Search for the cell housing the specified text and yield its (X, Y) center coordinate. 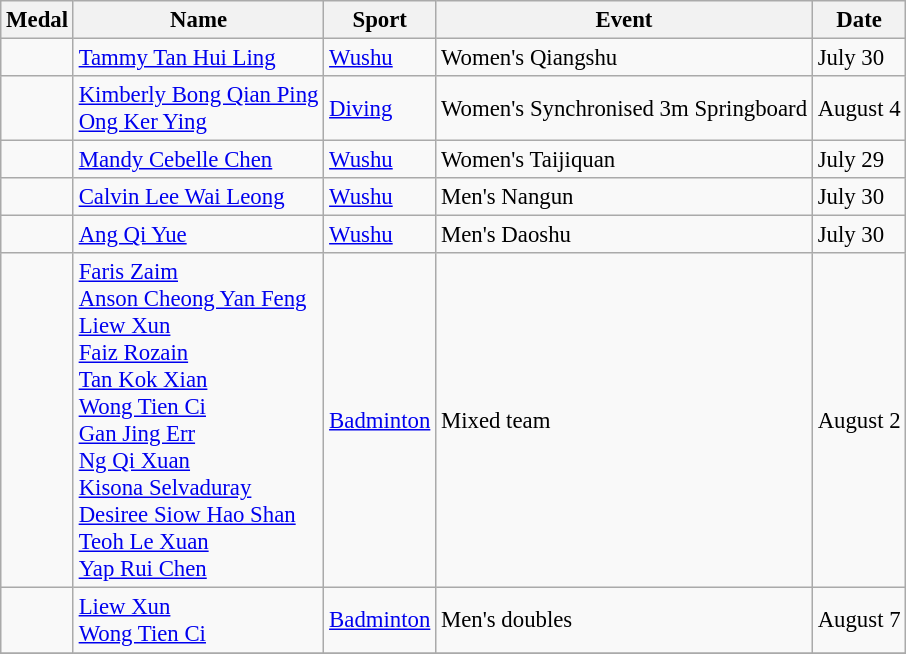
Women's Synchronised 3m Springboard (624, 108)
Mixed team (624, 422)
July 29 (859, 160)
August 2 (859, 422)
Liew Xun Wong Tien Ci (198, 620)
Name (198, 20)
August 7 (859, 620)
Women's Qiangshu (624, 58)
Ang Qi Yue (198, 235)
Sport (380, 20)
Medal (38, 20)
Men's Nangun (624, 197)
Women's Taijiquan (624, 160)
Tammy Tan Hui Ling (198, 58)
Diving (380, 108)
Date (859, 20)
Calvin Lee Wai Leong (198, 197)
Men's doubles (624, 620)
Mandy Cebelle Chen (198, 160)
Event (624, 20)
August 4 (859, 108)
Kimberly Bong Qian Ping Ong Ker Ying (198, 108)
Men's Daoshu (624, 235)
